Detect which cell encompasses the target text, then output its (x, y) center coordinate. 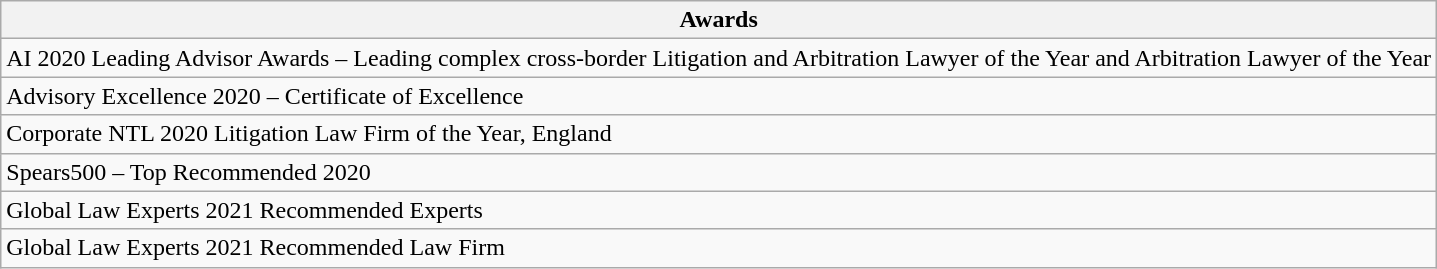
Spears500 – Top Recommended 2020 (719, 172)
AI 2020 Leading Advisor Awards – Leading complex cross-border Litigation and Arbitration Lawyer of the Year and Arbitration Lawyer of the Year (719, 58)
Awards (719, 20)
Global Law Experts 2021 Recommended Experts (719, 210)
Global Law Experts 2021 Recommended Law Firm (719, 248)
Advisory Excellence 2020 – Certificate of Excellence (719, 96)
Corporate NTL 2020 Litigation Law Firm of the Year, England (719, 134)
